Capture the cell that displays the provided text and extract its (X, Y) central coordinate. 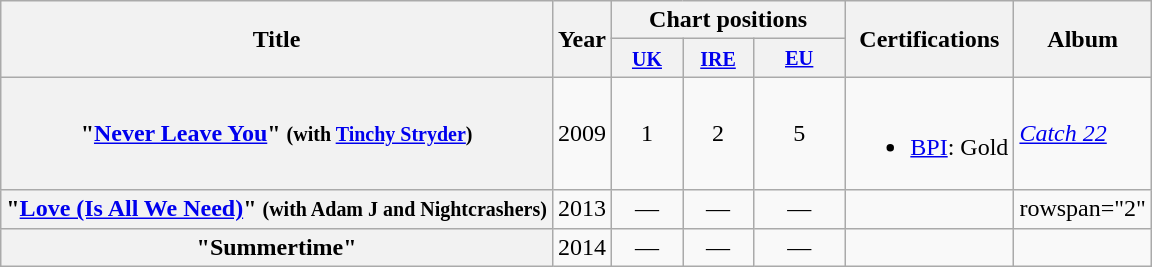
Year (582, 39)
Certifications (930, 39)
Catch 22 (1083, 134)
EU (800, 58)
Title (277, 39)
Album (1083, 39)
"Never Leave You" (with Tinchy Stryder) (277, 134)
2 (718, 134)
5 (800, 134)
BPI: Gold (930, 134)
"Love (Is All We Need)" (with Adam J and Nightcrashers) (277, 209)
IRE (718, 58)
2013 (582, 209)
1 (646, 134)
rowspan="2" (1083, 209)
Chart positions (728, 20)
2009 (582, 134)
2014 (582, 247)
UK (646, 58)
"Summertime" (277, 247)
